Find where the given text appears and provide that cell's center as [x, y] coordinate. 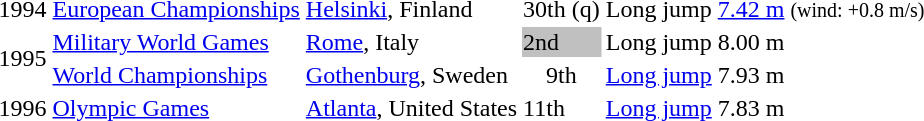
2nd [562, 42]
9th [562, 75]
Rome, Italy [411, 42]
World Championships [176, 75]
Military World Games [176, 42]
Gothenburg, Sweden [411, 75]
